Scan for the cell matching the given text and deliver its [X, Y] coordinate at center. 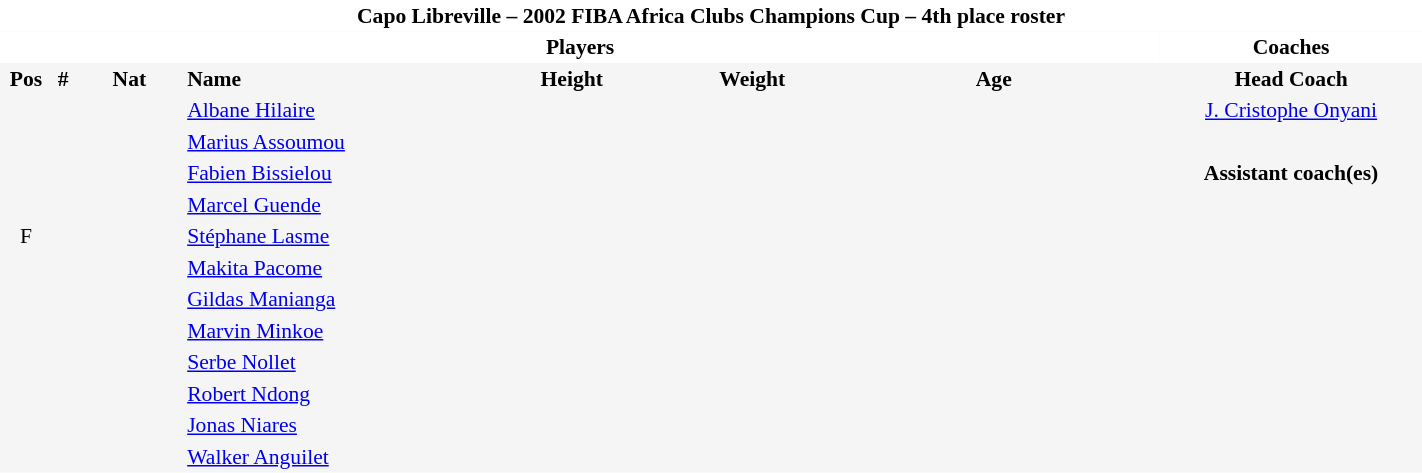
Head Coach [1291, 79]
Weight [752, 79]
Jonas Niares [325, 426]
Makita Pacome [325, 268]
Gildas Manianga [325, 300]
Marcel Guende [325, 205]
J. Cristophe Onyani [1291, 110]
Walker Anguilet [325, 457]
Height [572, 79]
Assistant coach(es) [1291, 174]
Marius Assoumou [325, 142]
Pos [26, 79]
Nat [130, 79]
Fabien Bissielou [325, 174]
Serbe Nollet [325, 362]
Robert Ndong [325, 394]
# [64, 79]
Age [994, 79]
Name [325, 79]
F [26, 236]
Capo Libreville – 2002 FIBA Africa Clubs Champions Cup – 4th place roster [711, 16]
Albane Hilaire [325, 110]
Marvin Minkoe [325, 331]
Coaches [1291, 48]
Stéphane Lasme [325, 236]
Players [580, 48]
